Pinpoint the cell where the given text exists, returning its [X, Y] midpoint coordinate. 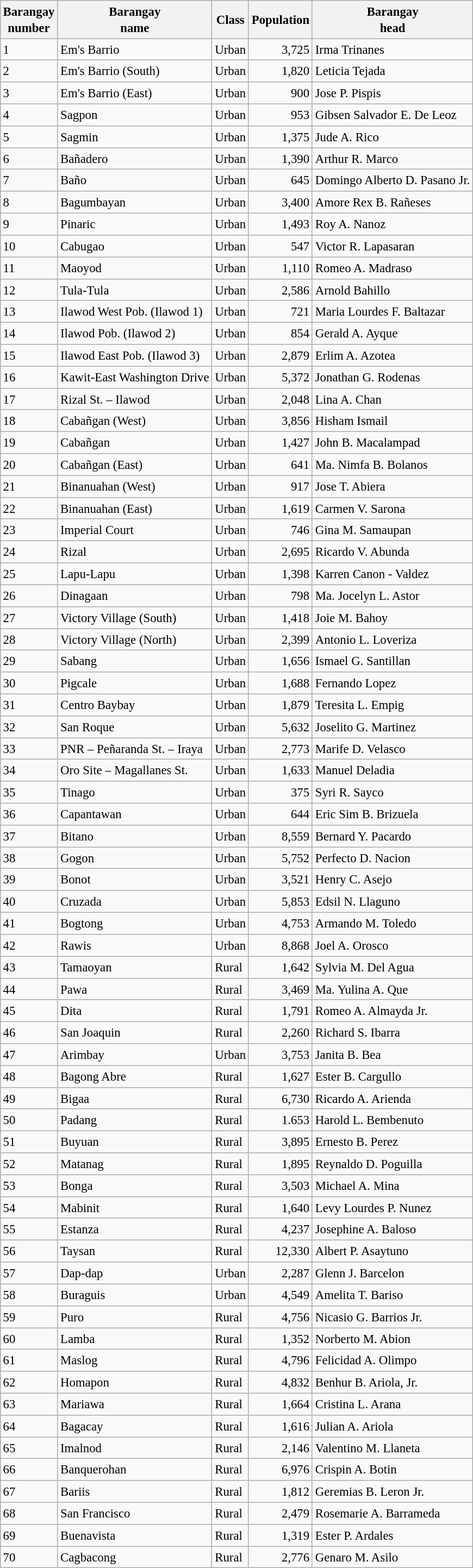
45 [29, 1011]
Imalnod [135, 1448]
917 [281, 486]
9 [29, 224]
40 [29, 901]
1,640 [281, 1207]
Roy A. Nanoz [393, 224]
Barangaynumber [29, 20]
2,776 [281, 1557]
John B. Macalampad [393, 443]
Bonga [135, 1186]
San Roque [135, 726]
Karren Canon - Valdez [393, 574]
Jose P. Pispis [393, 93]
69 [29, 1535]
2,773 [281, 749]
1,791 [281, 1011]
Bariis [135, 1491]
2,586 [281, 290]
Bagumbayan [135, 202]
Julian A. Ariola [393, 1426]
1,110 [281, 268]
900 [281, 93]
Hisham Ismail [393, 421]
35 [29, 792]
Arnold Bahillo [393, 290]
62 [29, 1382]
Carmen V. Sarona [393, 508]
24 [29, 552]
2,146 [281, 1448]
Bigaa [135, 1098]
Sylvia M. Del Agua [393, 967]
5,752 [281, 858]
53 [29, 1186]
644 [281, 814]
Glenn J. Barcelon [393, 1273]
Harold L. Bembenuto [393, 1120]
13 [29, 311]
12 [29, 290]
3 [29, 93]
Jude A. Rico [393, 136]
49 [29, 1098]
3,521 [281, 880]
Estanza [135, 1229]
1,642 [281, 967]
2,399 [281, 639]
Oro Site – Magallanes St. [135, 770]
18 [29, 421]
Geremias B. Leron Jr. [393, 1491]
8 [29, 202]
Mariawa [135, 1404]
1,688 [281, 683]
5,853 [281, 901]
5,632 [281, 726]
798 [281, 595]
Joselito G. Martinez [393, 726]
Capantawan [135, 814]
Bogtong [135, 923]
2,260 [281, 1032]
Centro Baybay [135, 705]
Maoyod [135, 268]
Cristina L. Arana [393, 1404]
Population [281, 20]
Ernesto B. Perez [393, 1142]
Eric Sim B. Brizuela [393, 814]
54 [29, 1207]
Gogon [135, 858]
52 [29, 1164]
1,879 [281, 705]
1,656 [281, 661]
1,633 [281, 770]
Tula-Tula [135, 290]
4,796 [281, 1360]
64 [29, 1426]
68 [29, 1513]
1,812 [281, 1491]
Arimbay [135, 1055]
10 [29, 246]
1,427 [281, 443]
1,390 [281, 159]
Sagpon [135, 115]
Kawit-East Washington Drive [135, 377]
22 [29, 508]
Rizal St. – Ilawod [135, 399]
Joie M. Bahoy [393, 617]
854 [281, 333]
Armando M. Toledo [393, 923]
Cabañgan (East) [135, 465]
19 [29, 443]
29 [29, 661]
Ma. Nimfa B. Bolanos [393, 465]
Baño [135, 180]
Manuel Deladia [393, 770]
4,756 [281, 1316]
Cagbacong [135, 1557]
Buraguis [135, 1295]
Buenavista [135, 1535]
Joel A. Orosco [393, 945]
2,879 [281, 355]
Gerald A. Ayque [393, 333]
46 [29, 1032]
PNR – Peñaranda St. – Iraya [135, 749]
Ilawod Pob. (Ilawod 2) [135, 333]
16 [29, 377]
Em's Barrio (South) [135, 71]
Perfecto D. Nacion [393, 858]
Bagong Abre [135, 1076]
Lapu-Lapu [135, 574]
Fernando Lopez [393, 683]
3,856 [281, 421]
7 [29, 180]
Dita [135, 1011]
Pinaric [135, 224]
27 [29, 617]
21 [29, 486]
Lamba [135, 1339]
39 [29, 880]
Syri R. Sayco [393, 792]
66 [29, 1470]
Irma Trinanes [393, 49]
67 [29, 1491]
Josephine A. Baloso [393, 1229]
Binanuahan (East) [135, 508]
Barangayhead [393, 20]
Rizal [135, 552]
Victory Village (South) [135, 617]
Valentino M. Llaneta [393, 1448]
30 [29, 683]
953 [281, 115]
3,753 [281, 1055]
San Francisco [135, 1513]
32 [29, 726]
3,895 [281, 1142]
Ma. Yulina A. Que [393, 989]
41 [29, 923]
34 [29, 770]
4,753 [281, 923]
23 [29, 530]
Romeo A. Madraso [393, 268]
70 [29, 1557]
Erlim A. Azotea [393, 355]
63 [29, 1404]
1,619 [281, 508]
Cabañgan [135, 443]
5,372 [281, 377]
1,895 [281, 1164]
Sagmin [135, 136]
31 [29, 705]
38 [29, 858]
Barangayname [135, 20]
645 [281, 180]
36 [29, 814]
5 [29, 136]
65 [29, 1448]
15 [29, 355]
Nicasio G. Barrios Jr. [393, 1316]
Henry C. Asejo [393, 880]
20 [29, 465]
Michael A. Mina [393, 1186]
60 [29, 1339]
Gina M. Samaupan [393, 530]
Edsil N. Llaguno [393, 901]
Teresita L. Empig [393, 705]
44 [29, 989]
Cabugao [135, 246]
Padang [135, 1120]
Antonio L. Loveriza [393, 639]
57 [29, 1273]
Sabang [135, 661]
Crispin A. Botin [393, 1470]
Mabinit [135, 1207]
2,695 [281, 552]
Bonot [135, 880]
Victor R. Lapasaran [393, 246]
58 [29, 1295]
Romeo A. Almayda Jr. [393, 1011]
Domingo Alberto D. Pasano Jr. [393, 180]
14 [29, 333]
Albert P. Asaytuno [393, 1251]
Arthur R. Marco [393, 159]
Levy Lourdes P. Nunez [393, 1207]
Tinago [135, 792]
28 [29, 639]
Victory Village (North) [135, 639]
61 [29, 1360]
3,725 [281, 49]
Amore Rex B. Rañeses [393, 202]
Class [231, 20]
641 [281, 465]
4,237 [281, 1229]
6,976 [281, 1470]
Cruzada [135, 901]
47 [29, 1055]
2 [29, 71]
Ricardo V. Abunda [393, 552]
Dinagaan [135, 595]
Benhur B. Ariola, Jr. [393, 1382]
Dap-dap [135, 1273]
48 [29, 1076]
4 [29, 115]
4,832 [281, 1382]
8,559 [281, 836]
Felicidad A. Olimpo [393, 1360]
3,503 [281, 1186]
1,352 [281, 1339]
Lina A. Chan [393, 399]
Em's Barrio [135, 49]
Banquerohan [135, 1470]
37 [29, 836]
3,469 [281, 989]
6,730 [281, 1098]
Puro [135, 1316]
Amelita T. Bariso [393, 1295]
56 [29, 1251]
8,868 [281, 945]
Ma. Jocelyn L. Astor [393, 595]
26 [29, 595]
1.653 [281, 1120]
Tamaoyan [135, 967]
Rosemarie A. Barrameda [393, 1513]
1,616 [281, 1426]
Jose T. Abiera [393, 486]
1,664 [281, 1404]
Matanag [135, 1164]
San Joaquin [135, 1032]
375 [281, 792]
4,549 [281, 1295]
547 [281, 246]
Ester B. Cargullo [393, 1076]
6 [29, 159]
59 [29, 1316]
Maslog [135, 1360]
Bañadero [135, 159]
2,048 [281, 399]
721 [281, 311]
50 [29, 1120]
2,479 [281, 1513]
Marife D. Velasco [393, 749]
Pawa [135, 989]
11 [29, 268]
2,287 [281, 1273]
Jonathan G. Rodenas [393, 377]
Reynaldo D. Poguilla [393, 1164]
51 [29, 1142]
12,330 [281, 1251]
Richard S. Ibarra [393, 1032]
Ilawod East Pob. (Ilawod 3) [135, 355]
746 [281, 530]
Bitano [135, 836]
42 [29, 945]
Homapon [135, 1382]
Imperial Court [135, 530]
Norberto M. Abion [393, 1339]
1,820 [281, 71]
1,319 [281, 1535]
Ricardo A. Arienda [393, 1098]
Janita B. Bea [393, 1055]
Bernard Y. Pacardo [393, 836]
17 [29, 399]
43 [29, 967]
55 [29, 1229]
Pigcale [135, 683]
Ester P. Ardales [393, 1535]
1,627 [281, 1076]
Bagacay [135, 1426]
Gibsen Salvador E. De Leoz [393, 115]
Maria Lourdes F. Baltazar [393, 311]
1,418 [281, 617]
25 [29, 574]
Genaro M. Asilo [393, 1557]
1 [29, 49]
Cabañgan (West) [135, 421]
1,493 [281, 224]
33 [29, 749]
Taysan [135, 1251]
Buyuan [135, 1142]
Rawis [135, 945]
Ilawod West Pob. (Ilawod 1) [135, 311]
3,400 [281, 202]
1,375 [281, 136]
Ismael G. Santillan [393, 661]
Leticia Tejada [393, 71]
1,398 [281, 574]
Em's Barrio (East) [135, 93]
Binanuahan (West) [135, 486]
